For the text-containing cell, return its midpoint in (x, y) coordinate format. 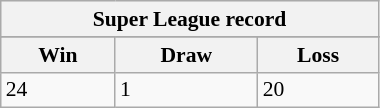
Draw (186, 55)
Win (58, 55)
Super League record (190, 19)
24 (58, 90)
Loss (318, 55)
1 (186, 90)
20 (318, 90)
